Capture the cell that displays the provided text and extract its (X, Y) central coordinate. 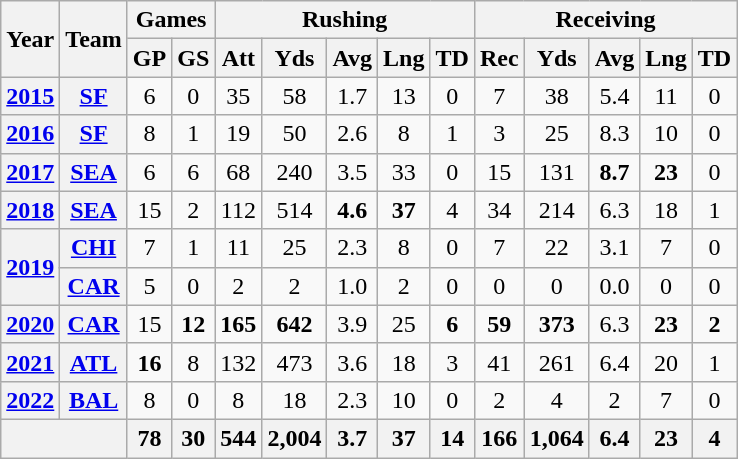
Rec (499, 58)
38 (556, 96)
13 (404, 96)
2.6 (352, 134)
12 (194, 324)
BAL (94, 400)
132 (238, 362)
8.7 (614, 172)
1.7 (352, 96)
ATL (94, 362)
1,064 (556, 438)
20 (666, 362)
214 (556, 210)
3.9 (352, 324)
68 (238, 172)
240 (294, 172)
1.0 (352, 286)
261 (556, 362)
4.6 (352, 210)
131 (556, 172)
78 (149, 438)
Team (94, 39)
33 (404, 172)
58 (294, 96)
Games (170, 20)
5.4 (614, 96)
Receiving (605, 20)
50 (294, 134)
2022 (30, 400)
473 (294, 362)
Att (238, 58)
2018 (30, 210)
8.3 (614, 134)
16 (149, 362)
3.5 (352, 172)
0.0 (614, 286)
2017 (30, 172)
22 (556, 248)
GS (194, 58)
514 (294, 210)
2019 (30, 267)
3.6 (352, 362)
544 (238, 438)
165 (238, 324)
Rushing (345, 20)
Year (30, 39)
2020 (30, 324)
3.7 (352, 438)
2,004 (294, 438)
CHI (94, 248)
41 (499, 362)
642 (294, 324)
2016 (30, 134)
2021 (30, 362)
34 (499, 210)
112 (238, 210)
14 (452, 438)
373 (556, 324)
GP (149, 58)
59 (499, 324)
3.1 (614, 248)
2015 (30, 96)
35 (238, 96)
30 (194, 438)
5 (149, 286)
166 (499, 438)
19 (238, 134)
